Search for the cell housing the specified text and yield its [x, y] center coordinate. 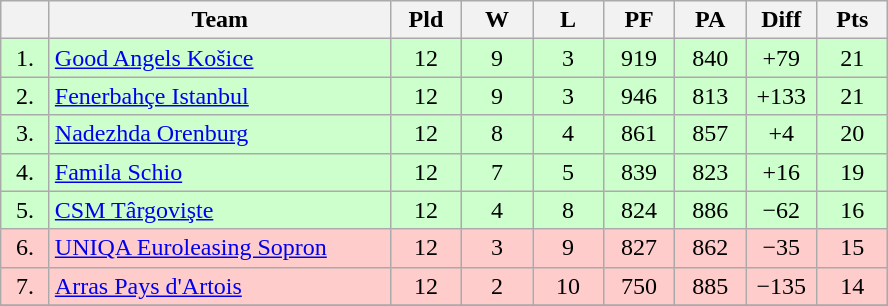
CSM Târgovişte [220, 210]
L [568, 20]
946 [640, 96]
14 [852, 286]
−62 [782, 210]
885 [710, 286]
1. [26, 58]
UNIQA Euroleasing Sopron [220, 248]
15 [852, 248]
−35 [782, 248]
10 [568, 286]
Pts [852, 20]
Good Angels Košice [220, 58]
+79 [782, 58]
4. [26, 172]
813 [710, 96]
840 [710, 58]
750 [640, 286]
857 [710, 134]
+133 [782, 96]
827 [640, 248]
−135 [782, 286]
Diff [782, 20]
2. [26, 96]
+4 [782, 134]
Arras Pays d'Artois [220, 286]
2 [496, 286]
20 [852, 134]
7 [496, 172]
5. [26, 210]
Fenerbahçe Istanbul [220, 96]
824 [640, 210]
861 [640, 134]
PA [710, 20]
886 [710, 210]
16 [852, 210]
3. [26, 134]
+16 [782, 172]
823 [710, 172]
862 [710, 248]
919 [640, 58]
Pld [426, 20]
839 [640, 172]
Team [220, 20]
6. [26, 248]
PF [640, 20]
19 [852, 172]
5 [568, 172]
W [496, 20]
Famila Schio [220, 172]
Nadezhda Orenburg [220, 134]
7. [26, 286]
